Pinpoint the cell where the given text exists, returning its (X, Y) midpoint coordinate. 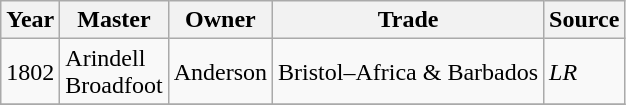
ArindellBroadfoot (114, 72)
Source (584, 20)
1802 (30, 72)
Master (114, 20)
LR (584, 72)
Bristol–Africa & Barbados (408, 72)
Year (30, 20)
Owner (220, 20)
Anderson (220, 72)
Trade (408, 20)
